Determine the (x, y) coordinate at the center of the cell enclosing the given text.  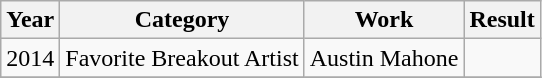
Result (502, 20)
Austin Mahone (384, 58)
2014 (30, 58)
Work (384, 20)
Year (30, 20)
Category (182, 20)
Favorite Breakout Artist (182, 58)
